Provide the (x, y) coordinate of the cell's center where the given text is located.  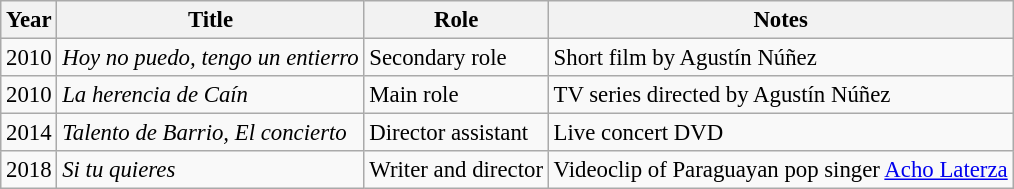
2018 (29, 170)
TV series directed by Agustín Núñez (780, 95)
La herencia de Caín (210, 95)
Hoy no puedo, tengo un entierro (210, 58)
Role (456, 20)
2014 (29, 133)
Year (29, 20)
Si tu quieres (210, 170)
Videoclip of Paraguayan pop singer Acho Laterza (780, 170)
Notes (780, 20)
Writer and director (456, 170)
Talento de Barrio, El concierto (210, 133)
Director assistant (456, 133)
Live concert DVD (780, 133)
Main role (456, 95)
Short film by Agustín Núñez (780, 58)
Title (210, 20)
Secondary role (456, 58)
